Extract the [x, y] coordinate from the center of the cell holding the provided text.  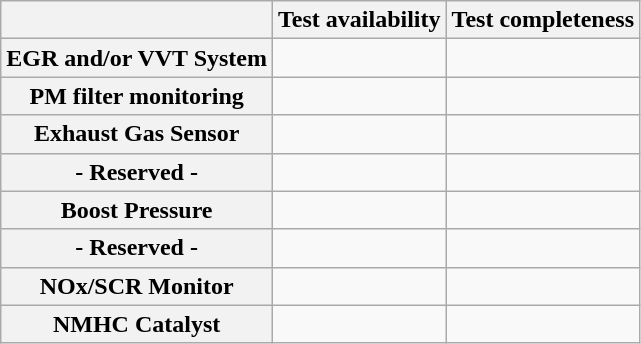
NMHC Catalyst [137, 324]
Test completeness [543, 20]
PM filter monitoring [137, 96]
Boost Pressure [137, 210]
NOx/SCR Monitor [137, 286]
Exhaust Gas Sensor [137, 134]
EGR and/or VVT System [137, 58]
Test availability [360, 20]
